Return (x, y) of the center of cell containing provided text 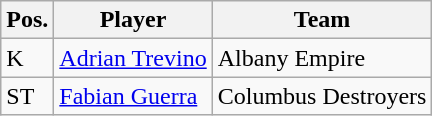
Pos. (28, 20)
Adrian Trevino (133, 58)
Team (322, 20)
Fabian Guerra (133, 96)
Columbus Destroyers (322, 96)
Albany Empire (322, 58)
K (28, 58)
ST (28, 96)
Player (133, 20)
